Search for the cell housing the specified text and yield its [X, Y] center coordinate. 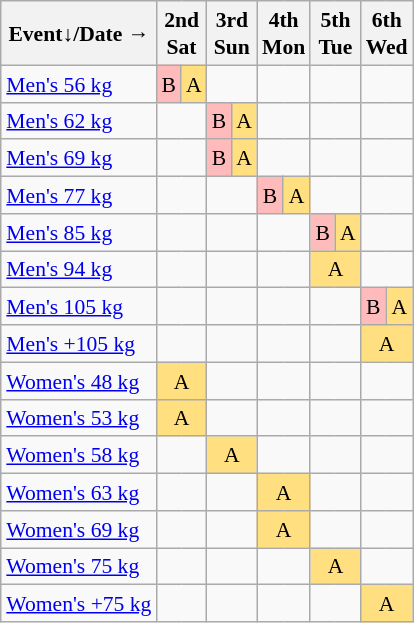
3rdSun [232, 33]
6thWed [387, 33]
Women's +75 kg [78, 604]
Women's 58 kg [78, 454]
Women's 53 kg [78, 418]
Men's 62 kg [78, 120]
Men's 105 kg [78, 306]
Women's 48 kg [78, 380]
2ndSat [181, 33]
Men's +105 kg [78, 344]
Women's 69 kg [78, 528]
Men's 69 kg [78, 158]
Men's 56 kg [78, 84]
Men's 77 kg [78, 194]
Men's 94 kg [78, 268]
Women's 75 kg [78, 566]
Men's 85 kg [78, 232]
5thTue [335, 33]
Event↓/Date → [78, 33]
4thMon [284, 33]
Women's 63 kg [78, 492]
